For the text-containing cell, return its midpoint in (x, y) coordinate format. 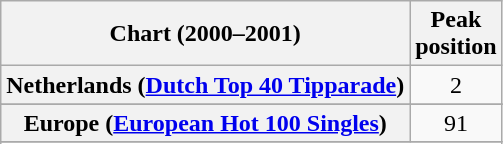
Peakposition (456, 34)
2 (456, 85)
91 (456, 123)
Europe (European Hot 100 Singles) (206, 123)
Netherlands (Dutch Top 40 Tipparade) (206, 85)
Chart (2000–2001) (206, 34)
